Provide the (X, Y) coordinate of the cell's center where the given text is located.  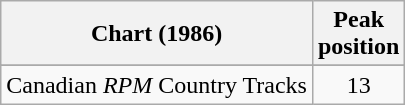
13 (358, 85)
Chart (1986) (157, 34)
Peakposition (358, 34)
Canadian RPM Country Tracks (157, 85)
